Scan for the cell matching the given text and deliver its (X, Y) coordinate at center. 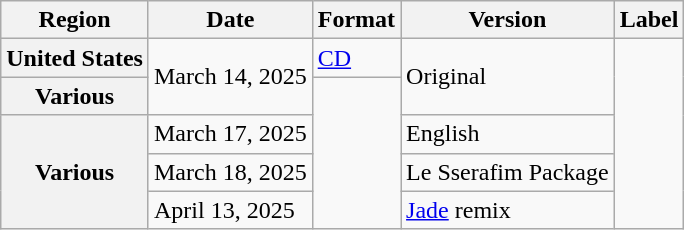
March 17, 2025 (230, 134)
Jade remix (508, 210)
April 13, 2025 (230, 210)
Region (75, 20)
Original (508, 77)
Format (356, 20)
Version (508, 20)
March 18, 2025 (230, 172)
Date (230, 20)
United States (75, 58)
CD (356, 58)
Label (649, 20)
English (508, 134)
Le Sserafim Package (508, 172)
March 14, 2025 (230, 77)
